Identify which cell holds the provided text, then report its (x, y) central coordinate. 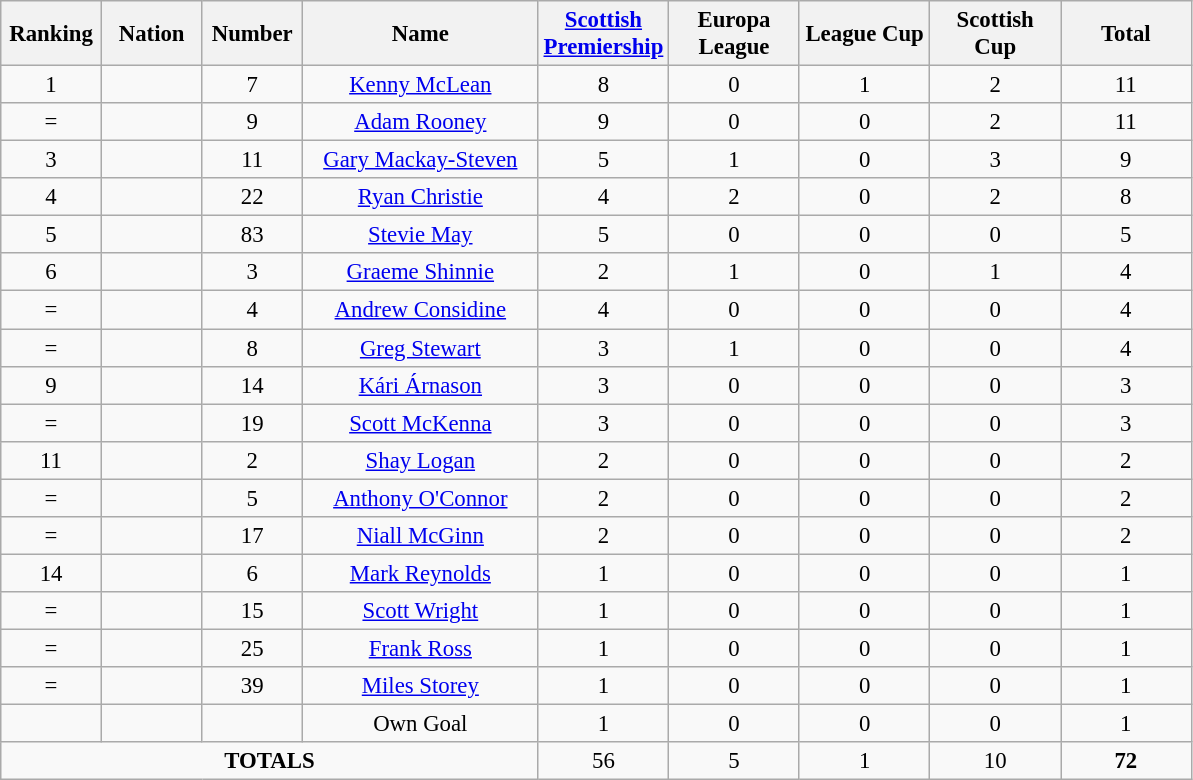
Andrew Considine (421, 310)
Greg Stewart (421, 348)
Graeme Shinnie (421, 273)
Own Goal (421, 724)
Miles Storey (421, 686)
Ranking (52, 34)
Nation (152, 34)
Frank Ross (421, 648)
7 (252, 85)
72 (1126, 761)
Ryan Christie (421, 197)
39 (252, 686)
25 (252, 648)
10 (996, 761)
Scott Wright (421, 611)
Total (1126, 34)
Name (421, 34)
Shay Logan (421, 460)
Europa League (734, 34)
Niall McGinn (421, 536)
Kári Árnason (421, 385)
56 (604, 761)
Kenny McLean (421, 85)
Adam Rooney (421, 122)
22 (252, 197)
Anthony O'Connor (421, 498)
17 (252, 536)
Mark Reynolds (421, 573)
Number (252, 34)
League Cup (864, 34)
Scottish Cup (996, 34)
15 (252, 611)
Gary Mackay-Steven (421, 160)
Scottish Premiership (604, 34)
83 (252, 235)
Scott McKenna (421, 423)
19 (252, 423)
Stevie May (421, 235)
TOTALS (270, 761)
